From the cell containing the given text, extract its center point as [x, y] coordinate. 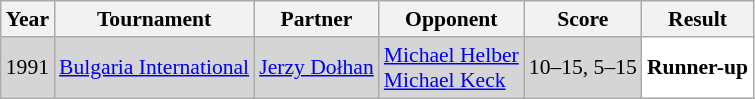
Jerzy Dołhan [316, 68]
Runner-up [698, 68]
Michael Helber Michael Keck [452, 68]
1991 [28, 68]
10–15, 5–15 [583, 68]
Result [698, 19]
Bulgaria International [154, 68]
Year [28, 19]
Opponent [452, 19]
Partner [316, 19]
Tournament [154, 19]
Score [583, 19]
